Extract the (x, y) coordinate from the center of the cell holding the provided text.  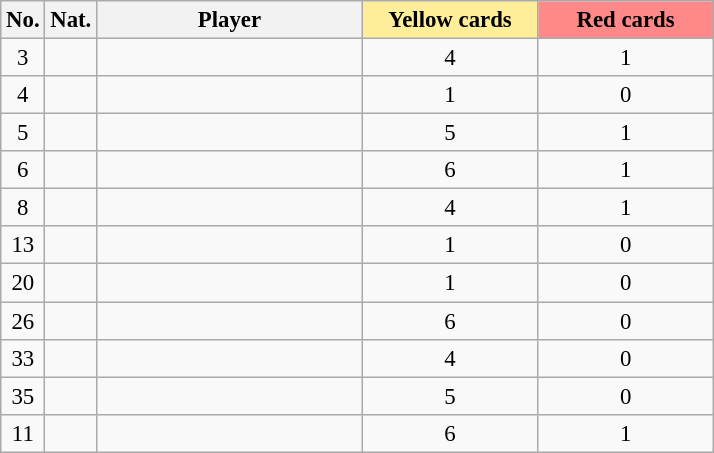
13 (23, 245)
3 (23, 58)
Nat. (71, 20)
11 (23, 433)
26 (23, 321)
35 (23, 396)
No. (23, 20)
Red cards (626, 20)
Yellow cards (450, 20)
33 (23, 358)
Player (230, 20)
20 (23, 283)
8 (23, 208)
